Capture the cell that displays the provided text and extract its (x, y) central coordinate. 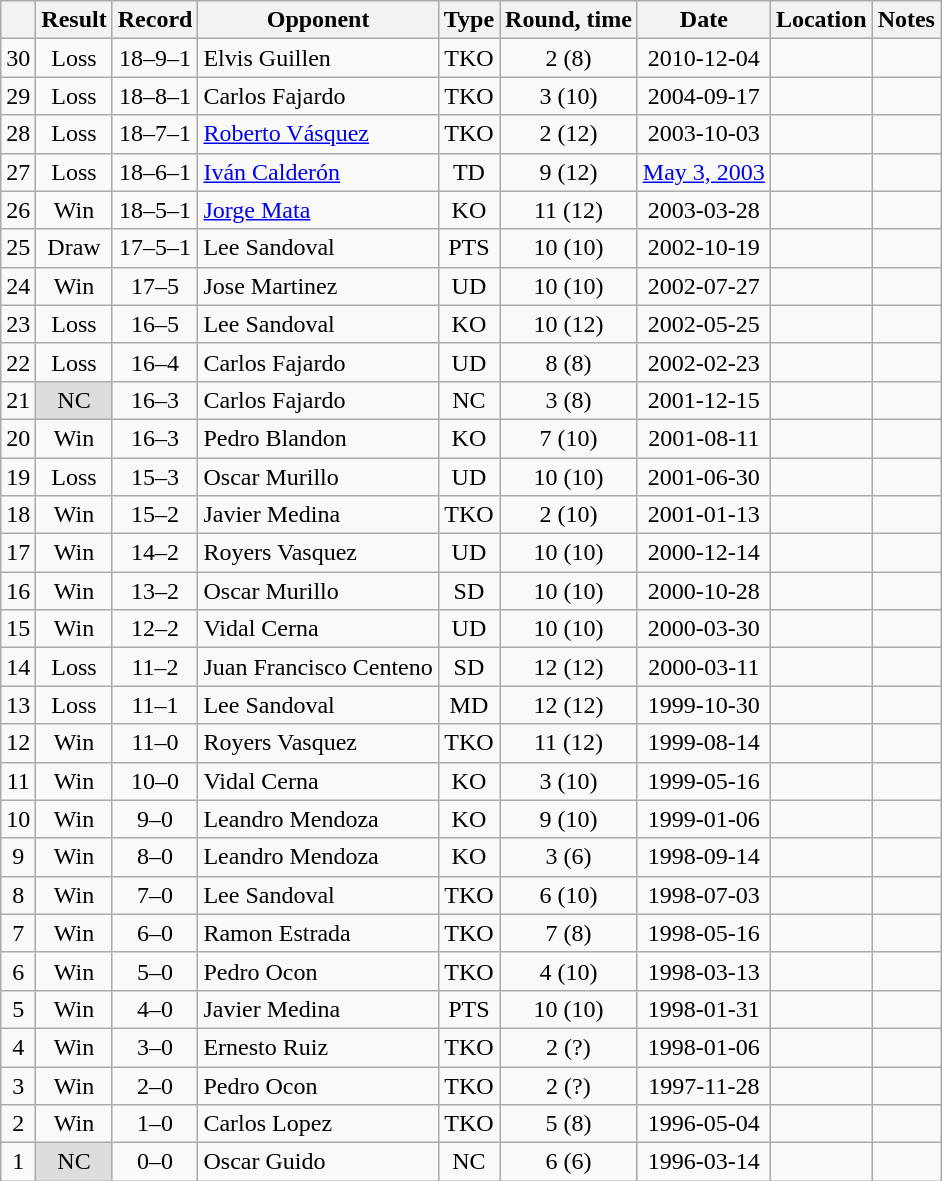
24 (18, 286)
2000-03-30 (704, 629)
1997-11-28 (704, 1085)
4 (10) (569, 971)
3–0 (155, 1047)
1999-08-14 (704, 743)
7 (18, 933)
1998-03-13 (704, 971)
Ramon Estrada (318, 933)
6–0 (155, 933)
Jose Martinez (318, 286)
30 (18, 58)
2000-10-28 (704, 591)
12–2 (155, 629)
22 (18, 362)
17 (18, 553)
6 (10) (569, 895)
Iván Calderón (318, 172)
15–2 (155, 515)
29 (18, 96)
16–5 (155, 324)
2002-05-25 (704, 324)
2001-06-30 (704, 477)
1–0 (155, 1124)
25 (18, 248)
16–4 (155, 362)
9 (12) (569, 172)
TD (468, 172)
11 (18, 781)
2003-03-28 (704, 210)
13 (18, 705)
5 (18, 1009)
2001-08-11 (704, 438)
7 (10) (569, 438)
2 (18, 1124)
5–0 (155, 971)
2001-01-13 (704, 515)
Date (704, 20)
6 (6) (569, 1162)
8–0 (155, 857)
1998-01-31 (704, 1009)
26 (18, 210)
2002-07-27 (704, 286)
Pedro Blandon (318, 438)
2002-10-19 (704, 248)
2000-12-14 (704, 553)
17–5 (155, 286)
18–9–1 (155, 58)
Roberto Vásquez (318, 134)
18–8–1 (155, 96)
MD (468, 705)
1998-09-14 (704, 857)
Type (468, 20)
9–0 (155, 819)
Jorge Mata (318, 210)
Oscar Guido (318, 1162)
11–0 (155, 743)
Ernesto Ruiz (318, 1047)
18–5–1 (155, 210)
19 (18, 477)
Result (74, 20)
9 (18, 857)
15–3 (155, 477)
20 (18, 438)
2000-03-11 (704, 667)
9 (10) (569, 819)
1998-01-06 (704, 1047)
4–0 (155, 1009)
14–2 (155, 553)
28 (18, 134)
16 (18, 591)
3 (18, 1085)
11–1 (155, 705)
0–0 (155, 1162)
1 (18, 1162)
1996-03-14 (704, 1162)
2001-12-15 (704, 400)
2–0 (155, 1085)
2 (8) (569, 58)
Record (155, 20)
18–6–1 (155, 172)
Draw (74, 248)
6 (18, 971)
2 (12) (569, 134)
2002-02-23 (704, 362)
1998-07-03 (704, 895)
10 (12) (569, 324)
2004-09-17 (704, 96)
8 (8) (569, 362)
May 3, 2003 (704, 172)
Location (821, 20)
2 (10) (569, 515)
Elvis Guillen (318, 58)
1999-05-16 (704, 781)
1999-01-06 (704, 819)
Juan Francisco Centeno (318, 667)
14 (18, 667)
15 (18, 629)
2003-10-03 (704, 134)
23 (18, 324)
18 (18, 515)
10–0 (155, 781)
18–7–1 (155, 134)
7 (8) (569, 933)
Carlos Lopez (318, 1124)
11–2 (155, 667)
Notes (906, 20)
12 (18, 743)
21 (18, 400)
3 (6) (569, 857)
2010-12-04 (704, 58)
1998-05-16 (704, 933)
8 (18, 895)
4 (18, 1047)
Round, time (569, 20)
5 (8) (569, 1124)
27 (18, 172)
13–2 (155, 591)
1996-05-04 (704, 1124)
7–0 (155, 895)
17–5–1 (155, 248)
1999-10-30 (704, 705)
3 (8) (569, 400)
Opponent (318, 20)
10 (18, 819)
